Scan for the cell matching the given text and deliver its [X, Y] coordinate at center. 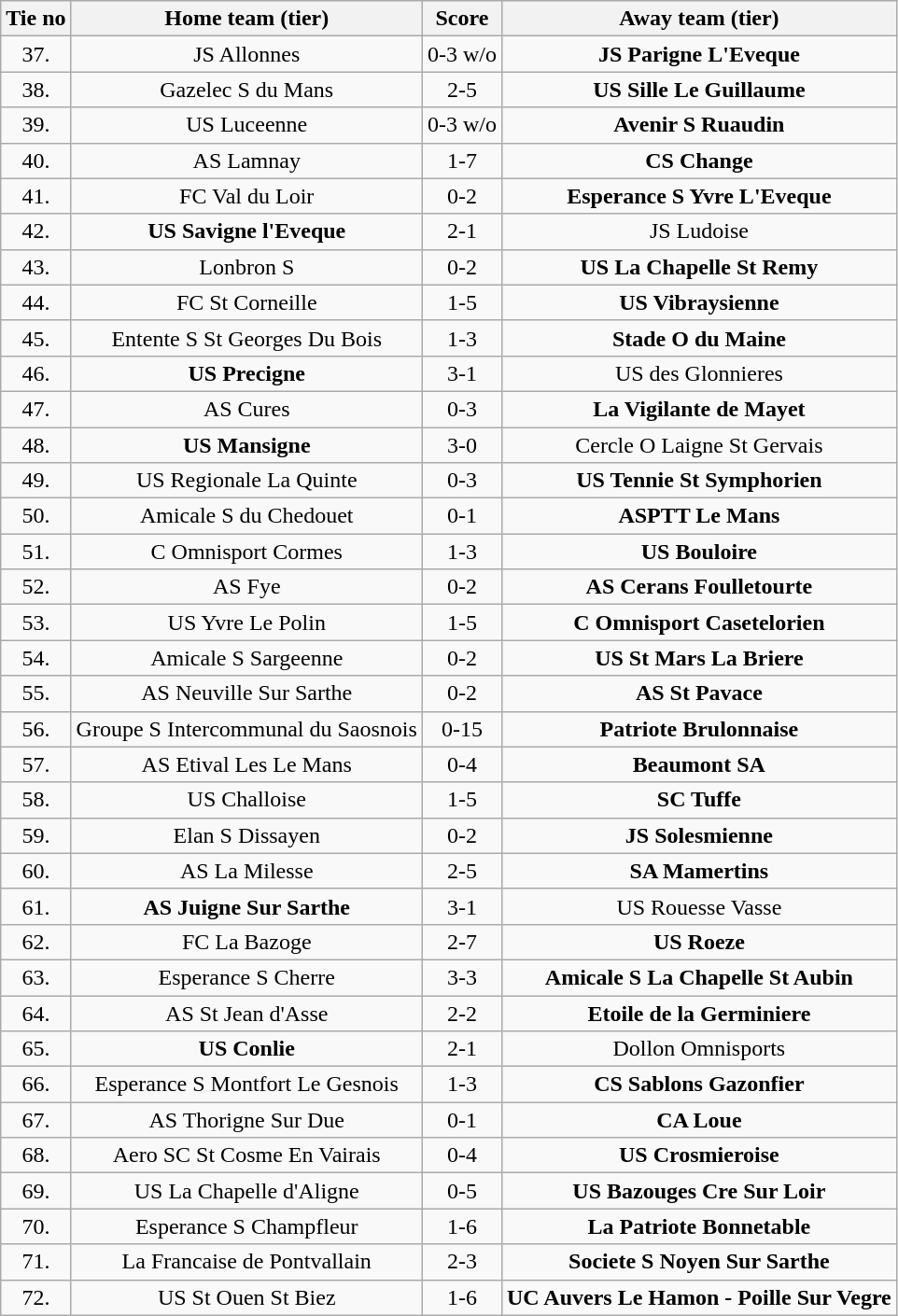
AS St Jean d'Asse [246, 1013]
CS Sablons Gazonfier [698, 1085]
40. [35, 161]
Esperance S Cherre [246, 977]
Dollon Omnisports [698, 1049]
61. [35, 906]
Gazelec S du Mans [246, 90]
53. [35, 623]
3-3 [461, 977]
La Patriote Bonnetable [698, 1226]
US Sille Le Guillaume [698, 90]
Esperance S Montfort Le Gesnois [246, 1085]
US St Ouen St Biez [246, 1297]
0-15 [461, 729]
63. [35, 977]
62. [35, 942]
AS St Pavace [698, 693]
2-2 [461, 1013]
US Mansigne [246, 445]
JS Allonnes [246, 54]
US Bouloire [698, 552]
Patriote Brulonnaise [698, 729]
Amicale S Sargeenne [246, 658]
54. [35, 658]
SA Mamertins [698, 871]
AS Lamnay [246, 161]
Aero SC St Cosme En Vairais [246, 1155]
Etoile de la Germiniere [698, 1013]
59. [35, 835]
Away team (tier) [698, 19]
US St Mars La Briere [698, 658]
44. [35, 302]
71. [35, 1262]
AS Cerans Foulletourte [698, 587]
64. [35, 1013]
US Conlie [246, 1049]
AS Juigne Sur Sarthe [246, 906]
US Tennie St Symphorien [698, 481]
US Rouesse Vasse [698, 906]
43. [35, 267]
AS Etival Les Le Mans [246, 764]
Cercle O Laigne St Gervais [698, 445]
Elan S Dissayen [246, 835]
66. [35, 1085]
2-3 [461, 1262]
Stade O du Maine [698, 338]
US Yvre Le Polin [246, 623]
C Omnisport Cormes [246, 552]
69. [35, 1191]
US Precigne [246, 373]
Societe S Noyen Sur Sarthe [698, 1262]
AS Neuville Sur Sarthe [246, 693]
56. [35, 729]
38. [35, 90]
Tie no [35, 19]
3-0 [461, 445]
0-5 [461, 1191]
AS La Milesse [246, 871]
US Savigne l'Eveque [246, 231]
58. [35, 800]
70. [35, 1226]
45. [35, 338]
52. [35, 587]
US Crosmieroise [698, 1155]
FC Val du Loir [246, 196]
Beaumont SA [698, 764]
US Roeze [698, 942]
JS Ludoise [698, 231]
60. [35, 871]
C Omnisport Casetelorien [698, 623]
51. [35, 552]
39. [35, 125]
Avenir S Ruaudin [698, 125]
US La Chapelle St Remy [698, 267]
US La Chapelle d'Aligne [246, 1191]
37. [35, 54]
US Vibraysienne [698, 302]
47. [35, 409]
SC Tuffe [698, 800]
Groupe S Intercommunal du Saosnois [246, 729]
Amicale S La Chapelle St Aubin [698, 977]
US Challoise [246, 800]
48. [35, 445]
US Regionale La Quinte [246, 481]
Entente S St Georges Du Bois [246, 338]
65. [35, 1049]
67. [35, 1120]
50. [35, 516]
49. [35, 481]
JS Solesmienne [698, 835]
Esperance S Champfleur [246, 1226]
Lonbron S [246, 267]
AS Cures [246, 409]
57. [35, 764]
La Francaise de Pontvallain [246, 1262]
JS Parigne L'Eveque [698, 54]
Home team (tier) [246, 19]
CA Loue [698, 1120]
AS Thorigne Sur Due [246, 1120]
FC St Corneille [246, 302]
42. [35, 231]
ASPTT Le Mans [698, 516]
Esperance S Yvre L'Eveque [698, 196]
2-7 [461, 942]
US Luceenne [246, 125]
UC Auvers Le Hamon - Poille Sur Vegre [698, 1297]
46. [35, 373]
68. [35, 1155]
Score [461, 19]
41. [35, 196]
55. [35, 693]
FC La Bazoge [246, 942]
AS Fye [246, 587]
US des Glonnieres [698, 373]
US Bazouges Cre Sur Loir [698, 1191]
1-7 [461, 161]
Amicale S du Chedouet [246, 516]
CS Change [698, 161]
72. [35, 1297]
La Vigilante de Mayet [698, 409]
